Capture the cell that displays the provided text and extract its [X, Y] central coordinate. 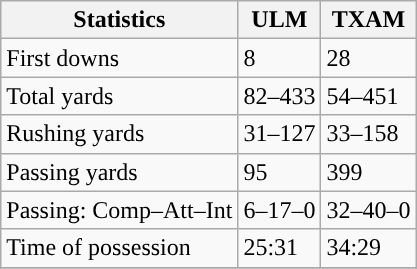
Passing yards [120, 172]
25:31 [280, 248]
33–158 [368, 134]
Time of possession [120, 248]
31–127 [280, 134]
82–433 [280, 96]
399 [368, 172]
54–451 [368, 96]
95 [280, 172]
6–17–0 [280, 210]
Passing: Comp–Att–Int [120, 210]
TXAM [368, 20]
28 [368, 58]
Rushing yards [120, 134]
Statistics [120, 20]
32–40–0 [368, 210]
Total yards [120, 96]
First downs [120, 58]
34:29 [368, 248]
8 [280, 58]
ULM [280, 20]
